Output the (x, y) coordinate of the center of the cell containing the given text.  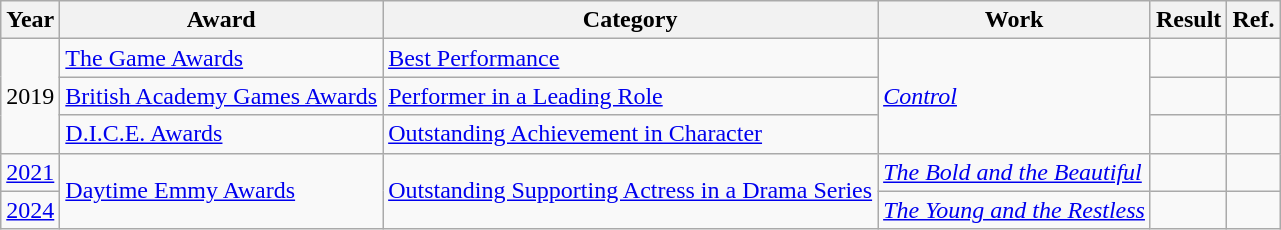
Ref. (1254, 20)
D.I.C.E. Awards (222, 134)
The Bold and the Beautiful (1014, 172)
Work (1014, 20)
2021 (30, 172)
Award (222, 20)
British Academy Games Awards (222, 96)
Daytime Emmy Awards (222, 191)
Outstanding Supporting Actress in a Drama Series (630, 191)
Outstanding Achievement in Character (630, 134)
Performer in a Leading Role (630, 96)
The Young and the Restless (1014, 210)
Best Performance (630, 58)
2019 (30, 96)
Control (1014, 96)
Year (30, 20)
The Game Awards (222, 58)
Category (630, 20)
2024 (30, 210)
Result (1188, 20)
